For the text-containing cell, return its midpoint in [X, Y] coordinate format. 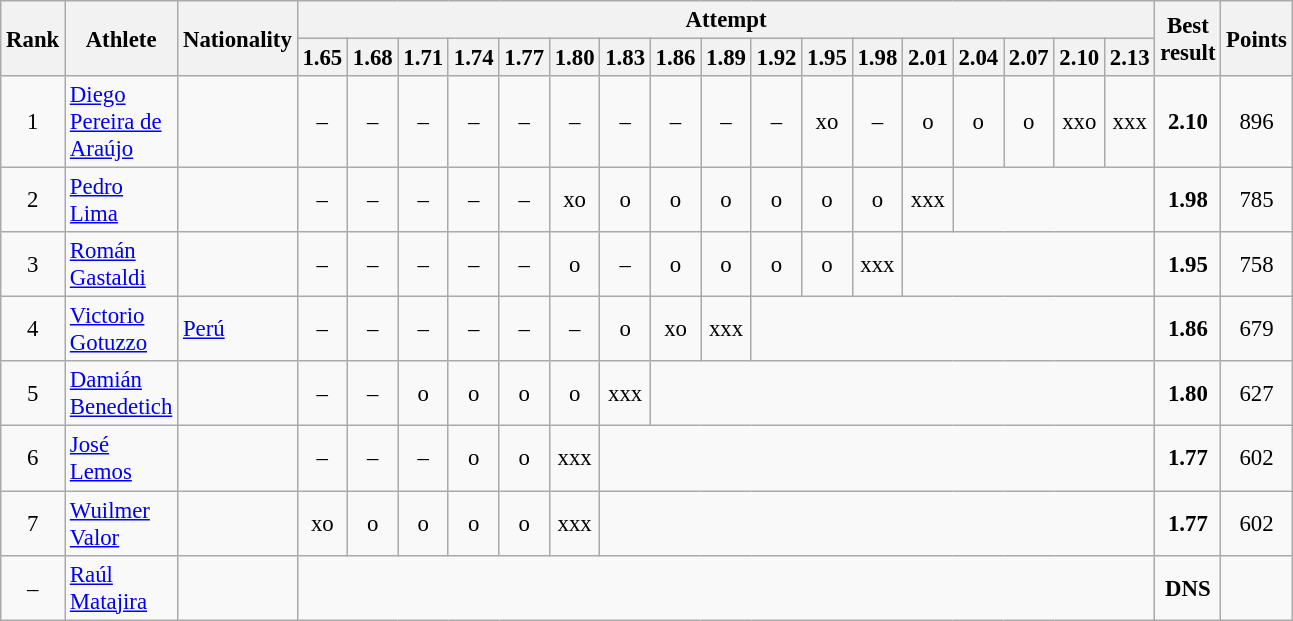
2.01 [928, 58]
758 [1256, 264]
1.65 [322, 58]
4 [33, 330]
2.04 [978, 58]
xxo [1079, 122]
Diego Pereira de Araújo [122, 122]
Pedro Lima [122, 200]
1.92 [776, 58]
1.74 [473, 58]
2 [33, 200]
Attempt [726, 20]
2.07 [1029, 58]
627 [1256, 394]
679 [1256, 330]
785 [1256, 200]
Points [1256, 38]
896 [1256, 122]
José Lemos [122, 458]
Best result [1188, 38]
Athlete [122, 38]
Román Gastaldi [122, 264]
Raúl Matajira [122, 588]
Damián Benedetich [122, 394]
7 [33, 524]
Perú [238, 330]
Nationality [238, 38]
1 [33, 122]
3 [33, 264]
1.83 [625, 58]
Wuilmer Valor [122, 524]
6 [33, 458]
1.71 [423, 58]
5 [33, 394]
2.13 [1129, 58]
Rank [33, 38]
1.89 [726, 58]
1.68 [373, 58]
DNS [1188, 588]
Victorio Gotuzzo [122, 330]
